Scan for the cell matching the given text and deliver its [X, Y] coordinate at center. 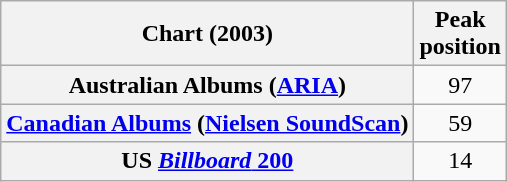
97 [460, 85]
Canadian Albums (Nielsen SoundScan) [208, 123]
Australian Albums (ARIA) [208, 85]
Chart (2003) [208, 34]
Peakposition [460, 34]
US Billboard 200 [208, 161]
14 [460, 161]
59 [460, 123]
